Detect which cell encompasses the target text, then output its [x, y] center coordinate. 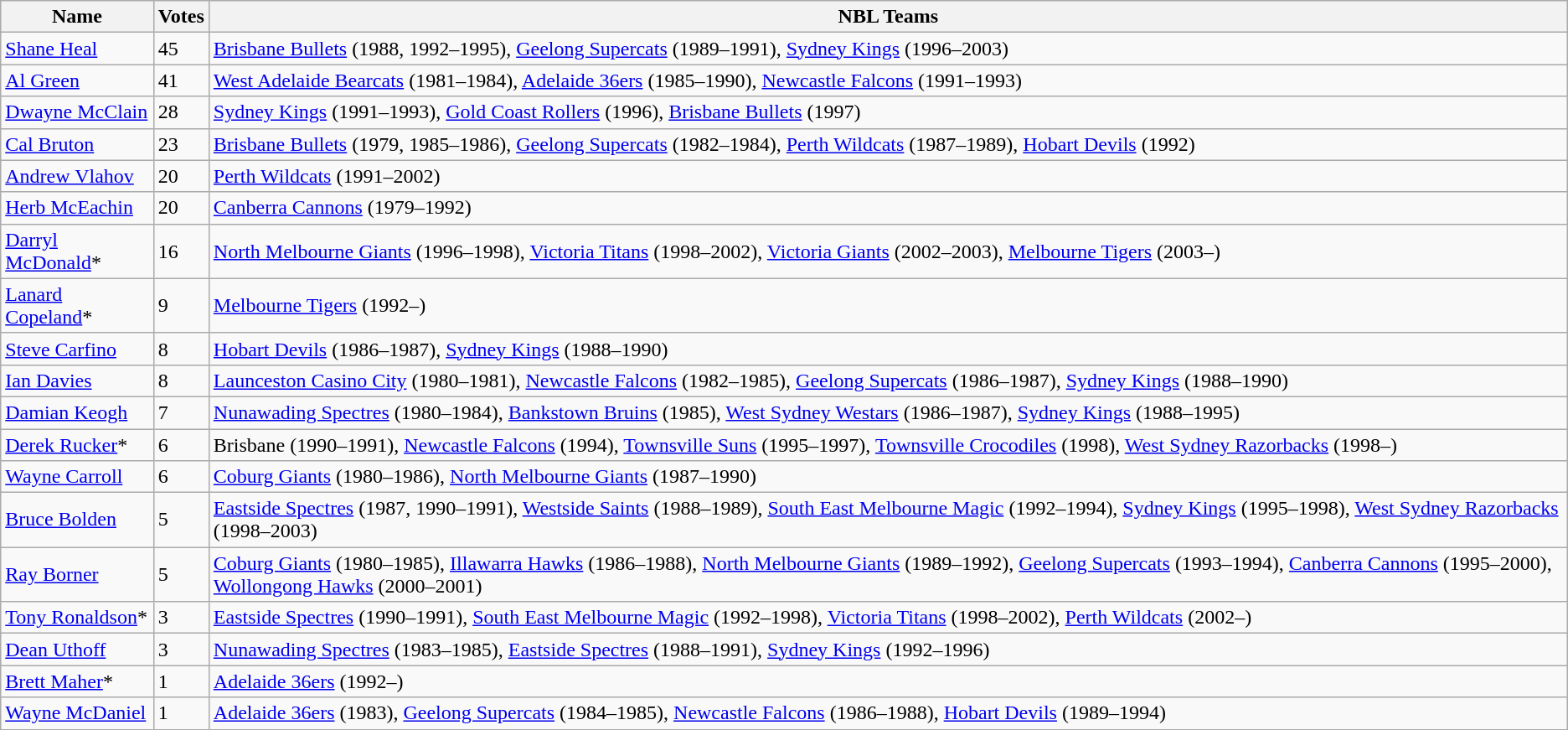
Launceston Casino City (1980–1981), Newcastle Falcons (1982–1985), Geelong Supercats (1986–1987), Sydney Kings (1988–1990) [888, 381]
Herb McEachin [77, 208]
Nunawading Spectres (1983–1985), Eastside Spectres (1988–1991), Sydney Kings (1992–1996) [888, 650]
Al Green [77, 80]
Lanard Copeland* [77, 305]
Brett Maher* [77, 681]
Brisbane (1990–1991), Newcastle Falcons (1994), Townsville Suns (1995–1997), Townsville Crocodiles (1998), West Sydney Razorbacks (1998–) [888, 445]
Andrew Vlahov [77, 176]
Dean Uthoff [77, 650]
Brisbane Bullets (1988, 1992–1995), Geelong Supercats (1989–1991), Sydney Kings (1996–2003) [888, 49]
Coburg Giants (1980–1986), North Melbourne Giants (1987–1990) [888, 477]
Derek Rucker* [77, 445]
Votes [181, 17]
NBL Teams [888, 17]
Steve Carfino [77, 349]
7 [181, 412]
Name [77, 17]
Ian Davies [77, 381]
Darryl McDonald* [77, 251]
Ray Borner [77, 575]
16 [181, 251]
Sydney Kings (1991–1993), Gold Coast Rollers (1996), Brisbane Bullets (1997) [888, 112]
Adelaide 36ers (1983), Geelong Supercats (1984–1985), Newcastle Falcons (1986–1988), Hobart Devils (1989–1994) [888, 713]
Adelaide 36ers (1992–) [888, 681]
Perth Wildcats (1991–2002) [888, 176]
Bruce Bolden [77, 520]
Canberra Cannons (1979–1992) [888, 208]
Wayne McDaniel [77, 713]
Melbourne Tigers (1992–) [888, 305]
Tony Ronaldson* [77, 618]
Damian Keogh [77, 412]
9 [181, 305]
North Melbourne Giants (1996–1998), Victoria Titans (1998–2002), Victoria Giants (2002–2003), Melbourne Tigers (2003–) [888, 251]
45 [181, 49]
Shane Heal [77, 49]
28 [181, 112]
Eastside Spectres (1990–1991), South East Melbourne Magic (1992–1998), Victoria Titans (1998–2002), Perth Wildcats (2002–) [888, 618]
Brisbane Bullets (1979, 1985–1986), Geelong Supercats (1982–1984), Perth Wildcats (1987–1989), Hobart Devils (1992) [888, 144]
Hobart Devils (1986–1987), Sydney Kings (1988–1990) [888, 349]
West Adelaide Bearcats (1981–1984), Adelaide 36ers (1985–1990), Newcastle Falcons (1991–1993) [888, 80]
41 [181, 80]
Dwayne McClain [77, 112]
Nunawading Spectres (1980–1984), Bankstown Bruins (1985), West Sydney Westars (1986–1987), Sydney Kings (1988–1995) [888, 412]
Cal Bruton [77, 144]
Wayne Carroll [77, 477]
23 [181, 144]
